Return (X, Y) of the center of cell containing provided text 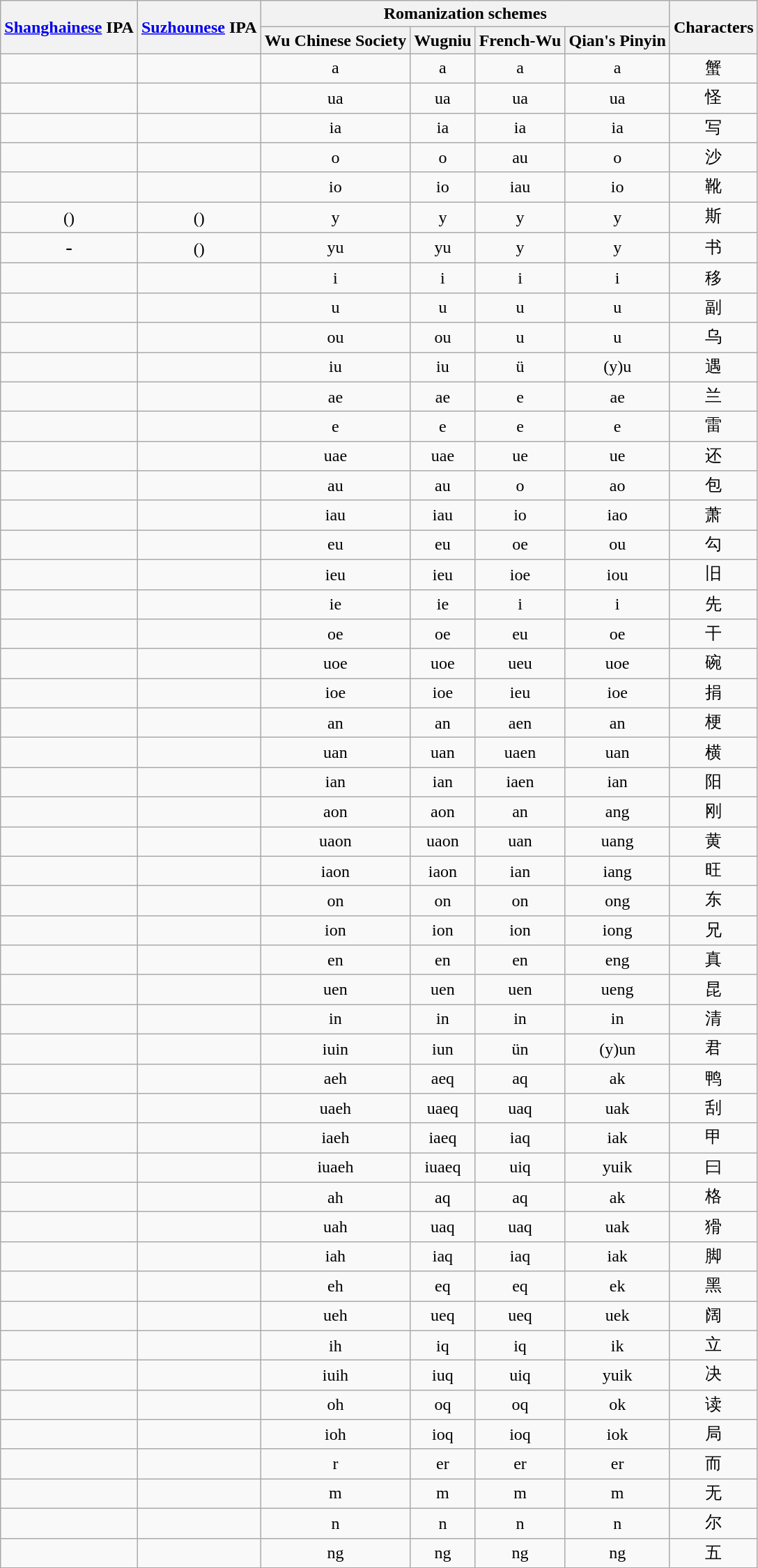
萧 (713, 515)
Wu Chinese Society (336, 40)
uaeq (443, 1109)
iang (617, 871)
ek (617, 1286)
ueu (520, 663)
Suzhounese IPA (199, 27)
ang (617, 812)
iaen (520, 782)
勾 (713, 545)
iuaeh (336, 1167)
ah (336, 1197)
干 (713, 634)
立 (713, 1346)
黄 (713, 841)
沙 (713, 157)
iuih (336, 1375)
ueh (336, 1317)
iao (617, 515)
iah (336, 1257)
尔 (713, 1523)
(y)un (617, 1049)
Wugniu (443, 40)
iou (617, 574)
君 (713, 1049)
ih (336, 1346)
碗 (713, 663)
iaeq (443, 1138)
iaeh (336, 1138)
怪 (713, 98)
蟹 (713, 68)
uaen (520, 752)
猾 (713, 1227)
乌 (713, 337)
清 (713, 1020)
ong (617, 901)
阔 (713, 1317)
靴 (713, 187)
斯 (713, 217)
移 (713, 279)
黑 (713, 1286)
Qian's Pinyin (617, 40)
无 (713, 1493)
aeh (336, 1078)
aen (520, 723)
oh (336, 1404)
甲 (713, 1138)
还 (713, 456)
书 (713, 248)
捐 (713, 694)
ü (520, 368)
遇 (713, 368)
旺 (713, 871)
Characters (713, 27)
脚 (713, 1257)
写 (713, 128)
真 (713, 960)
eh (336, 1286)
兰 (713, 397)
雷 (713, 426)
局 (713, 1435)
- (70, 248)
eng (617, 960)
曰 (713, 1167)
ok (617, 1404)
iuq (443, 1375)
五 (713, 1553)
aeq (443, 1078)
uek (617, 1317)
读 (713, 1404)
兄 (713, 931)
刚 (713, 812)
旧 (713, 574)
ao (617, 486)
刮 (713, 1109)
uah (336, 1227)
横 (713, 752)
iun (443, 1049)
ioh (336, 1435)
梗 (713, 723)
French-Wu (520, 40)
包 (713, 486)
uang (617, 841)
r (336, 1464)
Romanization schemes (465, 14)
(y)u (617, 368)
Shanghainese IPA (70, 27)
昆 (713, 989)
阳 (713, 782)
iong (617, 931)
iok (617, 1435)
ün (520, 1049)
东 (713, 901)
而 (713, 1464)
iuaeq (443, 1167)
先 (713, 605)
ueng (617, 989)
iuin (336, 1049)
ik (617, 1346)
uaeh (336, 1109)
决 (713, 1375)
副 (713, 308)
鸭 (713, 1078)
格 (713, 1197)
